Identify which cell holds the provided text, then report its [X, Y] central coordinate. 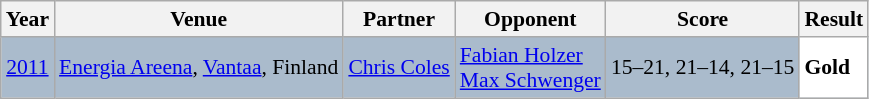
Fabian Holzer Max Schwenger [530, 68]
Partner [398, 19]
Gold [834, 68]
Result [834, 19]
2011 [28, 68]
Score [703, 19]
Chris Coles [398, 68]
Energia Areena, Vantaa, Finland [198, 68]
Year [28, 19]
Opponent [530, 19]
Venue [198, 19]
15–21, 21–14, 21–15 [703, 68]
